Return the [X, Y] coordinate for the center point of the cell that contains the specified text.  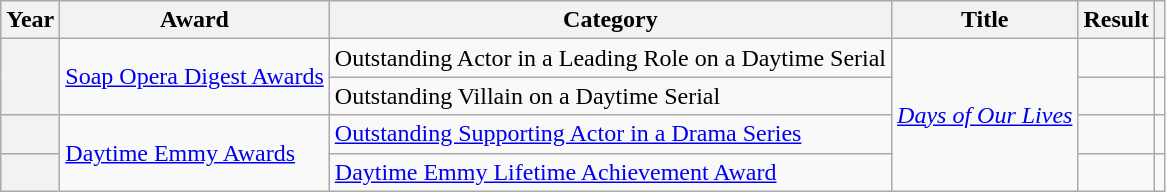
Title [985, 20]
Outstanding Actor in a Leading Role on a Daytime Serial [610, 58]
Year [30, 20]
Soap Opera Digest Awards [194, 77]
Days of Our Lives [985, 115]
Award [194, 20]
Daytime Emmy Lifetime Achievement Award [610, 172]
Daytime Emmy Awards [194, 153]
Category [610, 20]
Outstanding Villain on a Daytime Serial [610, 96]
Outstanding Supporting Actor in a Drama Series [610, 134]
Result [1116, 20]
